Search for the cell housing the specified text and yield its [x, y] center coordinate. 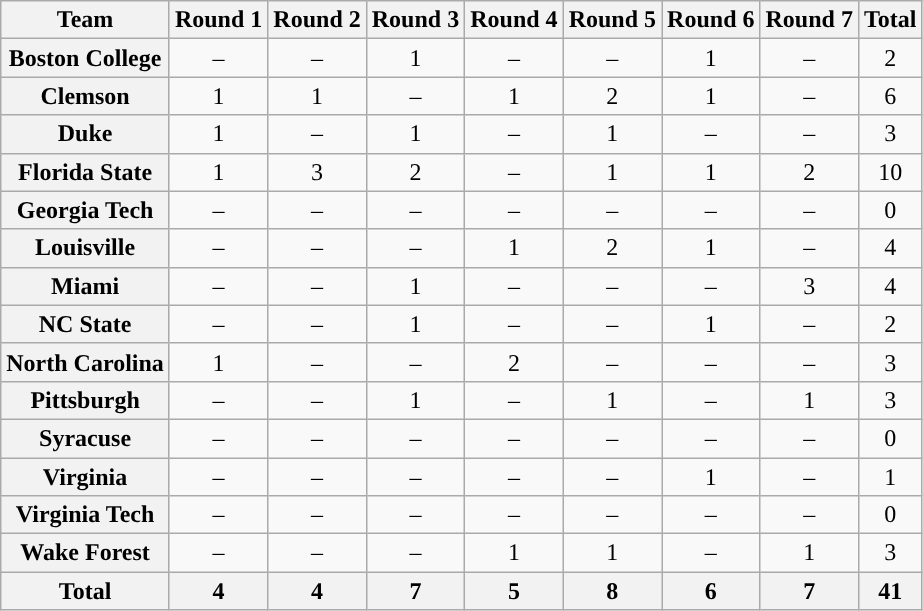
Wake Forest [86, 553]
Round 2 [317, 20]
Round 5 [612, 20]
5 [514, 591]
Round 6 [711, 20]
Florida State [86, 172]
Louisville [86, 248]
Round 1 [218, 20]
NC State [86, 324]
8 [612, 591]
41 [890, 591]
Pittsburgh [86, 400]
North Carolina [86, 362]
10 [890, 172]
Round 3 [415, 20]
Round 7 [809, 20]
Boston College [86, 58]
Team [86, 20]
Virginia Tech [86, 515]
Clemson [86, 96]
Georgia Tech [86, 210]
Syracuse [86, 438]
Miami [86, 286]
Round 4 [514, 20]
Duke [86, 134]
Virginia [86, 477]
